Return [X, Y] of the center of cell containing provided text 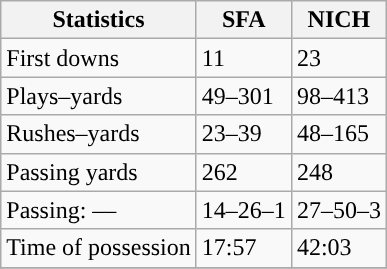
Passing yards [99, 172]
17:57 [244, 248]
Rushes–yards [99, 134]
11 [244, 58]
262 [244, 172]
14–26–1 [244, 210]
27–50–3 [338, 210]
42:03 [338, 248]
Time of possession [99, 248]
NICH [338, 20]
Statistics [99, 20]
23–39 [244, 134]
49–301 [244, 96]
Plays–yards [99, 96]
First downs [99, 58]
23 [338, 58]
98–413 [338, 96]
48–165 [338, 134]
248 [338, 172]
Passing: –– [99, 210]
SFA [244, 20]
